Determine the (X, Y) coordinate at the center of the cell enclosing the given text.  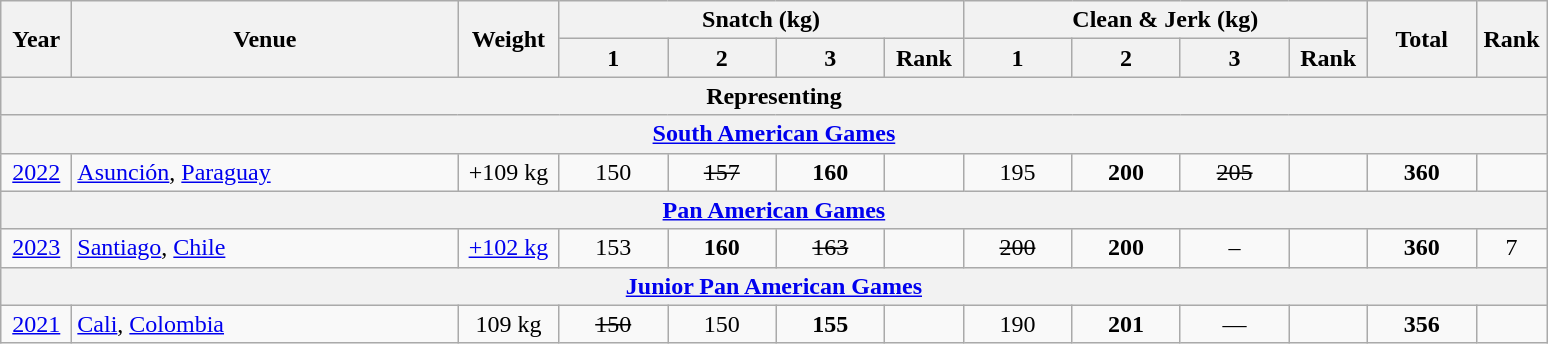
153 (614, 248)
7 (1512, 248)
Representing (774, 96)
2023 (36, 248)
Venue (265, 39)
157 (722, 172)
2021 (36, 324)
+102 kg (508, 248)
Snatch (kg) (761, 20)
Pan American Games (774, 210)
— (1234, 324)
201 (1126, 324)
163 (830, 248)
Cali, Colombia (265, 324)
Junior Pan American Games (774, 286)
195 (1018, 172)
Weight (508, 39)
2022 (36, 172)
Total (1422, 39)
109 kg (508, 324)
Clean & Jerk (kg) (1165, 20)
Year (36, 39)
South American Games (774, 134)
205 (1234, 172)
356 (1422, 324)
+109 kg (508, 172)
155 (830, 324)
Asunción, Paraguay (265, 172)
Santiago, Chile (265, 248)
190 (1018, 324)
– (1234, 248)
